For the text-containing cell, return its midpoint in [x, y] coordinate format. 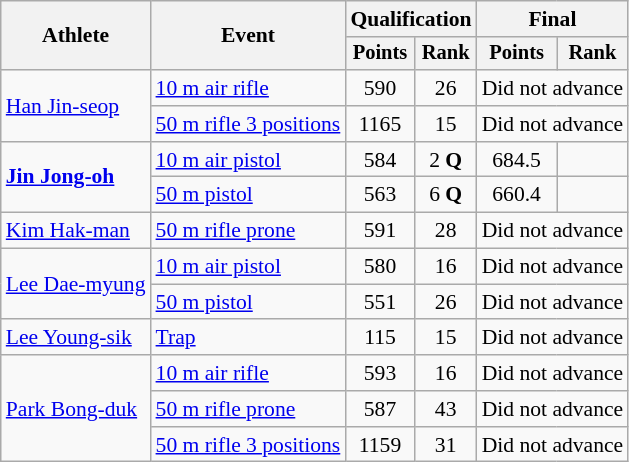
684.5 [517, 160]
43 [446, 409]
584 [380, 160]
587 [380, 409]
28 [446, 231]
1165 [380, 124]
6 Q [446, 195]
563 [380, 195]
115 [380, 338]
50 m rifle 3 positions [248, 124]
Han Jin-seop [76, 106]
580 [380, 267]
660.4 [517, 195]
551 [380, 302]
Lee Young-sik [76, 338]
590 [380, 88]
Athlete [76, 36]
591 [380, 231]
Park Bong-duk [76, 408]
Final [553, 19]
Trap [248, 338]
Lee Dae-myung [76, 284]
Qualification [410, 19]
Kim Hak-man [76, 231]
Jin Jong-oh [76, 178]
Event [248, 36]
2 Q [446, 160]
593 [380, 373]
